Pinpoint the cell where the given text exists, returning its [X, Y] midpoint coordinate. 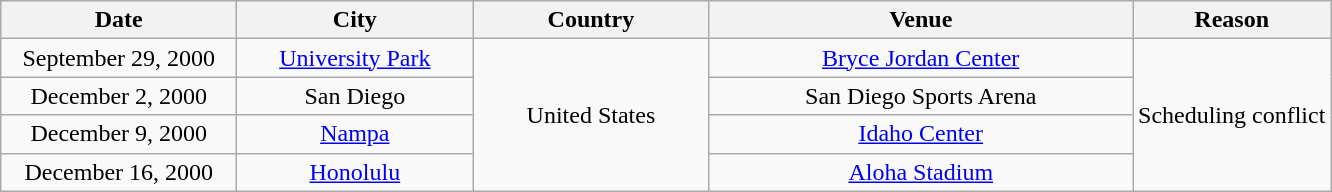
Honolulu [355, 172]
Venue [921, 20]
Country [591, 20]
Scheduling conflict [1231, 115]
University Park [355, 58]
Bryce Jordan Center [921, 58]
December 9, 2000 [119, 134]
December 2, 2000 [119, 96]
San Diego [355, 96]
December 16, 2000 [119, 172]
San Diego Sports Arena [921, 96]
Idaho Center [921, 134]
Aloha Stadium [921, 172]
Nampa [355, 134]
United States [591, 115]
Reason [1231, 20]
City [355, 20]
September 29, 2000 [119, 58]
Date [119, 20]
